Capture the cell that displays the provided text and extract its (x, y) central coordinate. 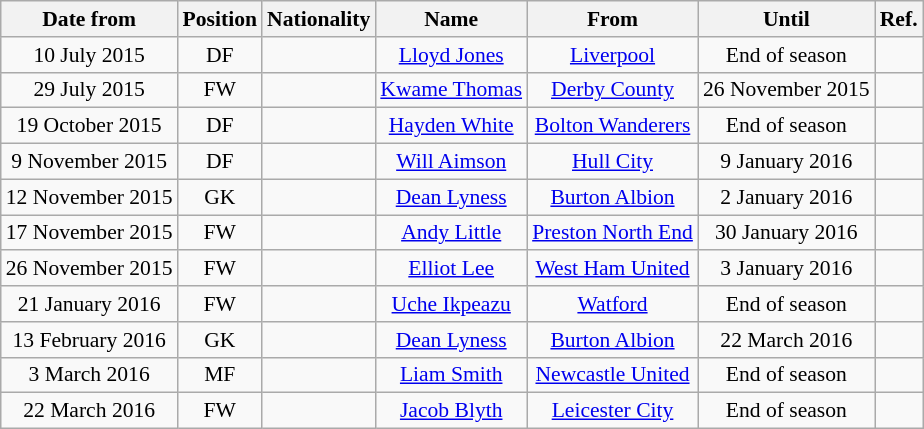
Leicester City (612, 411)
Preston North End (612, 233)
Nationality (318, 19)
Will Aimson (451, 162)
West Ham United (612, 269)
12 November 2015 (90, 197)
Until (786, 19)
Jacob Blyth (451, 411)
Kwame Thomas (451, 90)
2 January 2016 (786, 197)
3 March 2016 (90, 375)
Name (451, 19)
From (612, 19)
Hayden White (451, 126)
29 July 2015 (90, 90)
13 February 2016 (90, 340)
10 July 2015 (90, 55)
Uche Ikpeazu (451, 304)
Liam Smith (451, 375)
Watford (612, 304)
Andy Little (451, 233)
Ref. (899, 19)
Date from (90, 19)
17 November 2015 (90, 233)
Lloyd Jones (451, 55)
19 October 2015 (90, 126)
30 January 2016 (786, 233)
Elliot Lee (451, 269)
Newcastle United (612, 375)
Position (220, 19)
Hull City (612, 162)
Bolton Wanderers (612, 126)
Liverpool (612, 55)
9 January 2016 (786, 162)
Derby County (612, 90)
MF (220, 375)
21 January 2016 (90, 304)
9 November 2015 (90, 162)
3 January 2016 (786, 269)
